For the text-containing cell, return its midpoint in [x, y] coordinate format. 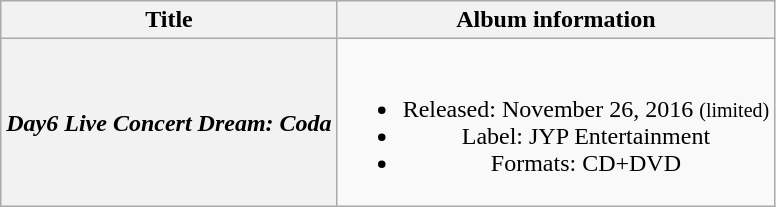
Day6 Live Concert Dream: Coda [169, 122]
Album information [556, 20]
Title [169, 20]
Released: November 26, 2016 (limited)Label: JYP EntertainmentFormats: CD+DVD [556, 122]
